Return the (X, Y) coordinate for the center point of the cell that contains the specified text.  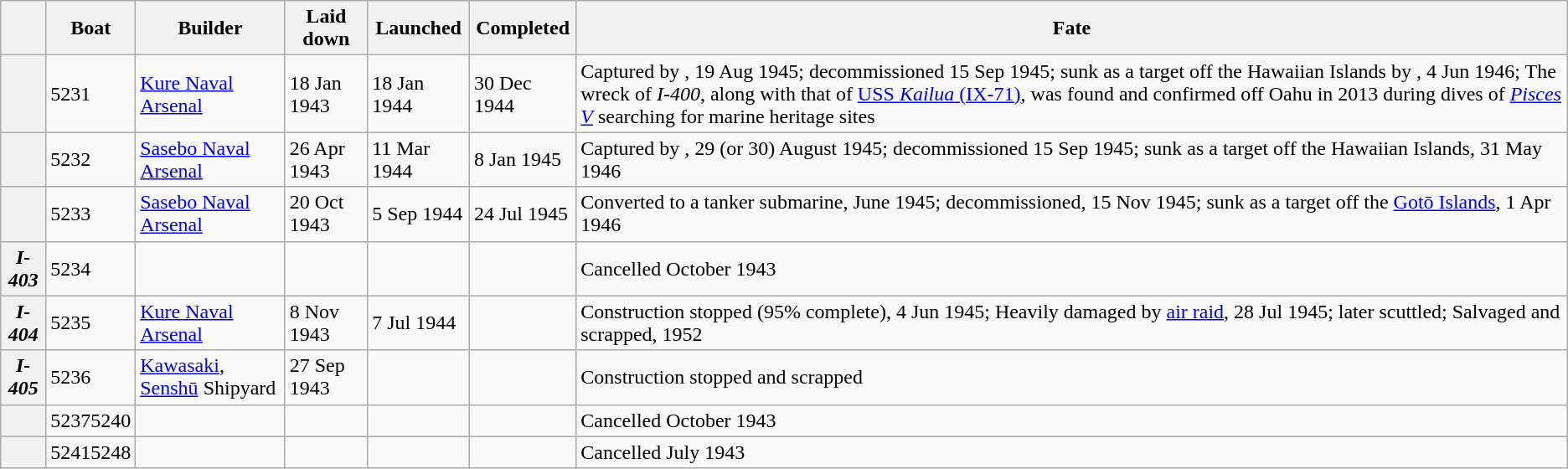
5231 (90, 94)
5232 (90, 159)
5234 (90, 268)
52375240 (90, 420)
8 Nov 1943 (326, 323)
27 Sep 1943 (326, 377)
26 Apr 1943 (326, 159)
Construction stopped and scrapped (1072, 377)
Converted to a tanker submarine, June 1945; decommissioned, 15 Nov 1945; sunk as a target off the Gotō Islands, 1 Apr 1946 (1072, 214)
Launched (419, 28)
30 Dec 1944 (523, 94)
7 Jul 1944 (419, 323)
18 Jan 1944 (419, 94)
24 Jul 1945 (523, 214)
Construction stopped (95% complete), 4 Jun 1945; Heavily damaged by air raid, 28 Jul 1945; later scuttled; Salvaged and scrapped, 1952 (1072, 323)
20 Oct 1943 (326, 214)
8 Jan 1945 (523, 159)
18 Jan 1943 (326, 94)
11 Mar 1944 (419, 159)
Kawasaki, Senshū Shipyard (210, 377)
Fate (1072, 28)
Captured by , 29 (or 30) August 1945; decommissioned 15 Sep 1945; sunk as a target off the Hawaiian Islands, 31 May 1946 (1072, 159)
I-403 (23, 268)
Builder (210, 28)
I-405 (23, 377)
5 Sep 1944 (419, 214)
Completed (523, 28)
5236 (90, 377)
I-404 (23, 323)
Laid down (326, 28)
5233 (90, 214)
5235 (90, 323)
Cancelled July 1943 (1072, 452)
52415248 (90, 452)
Boat (90, 28)
